Determine the (x, y) coordinate at the center of the cell enclosing the given text.  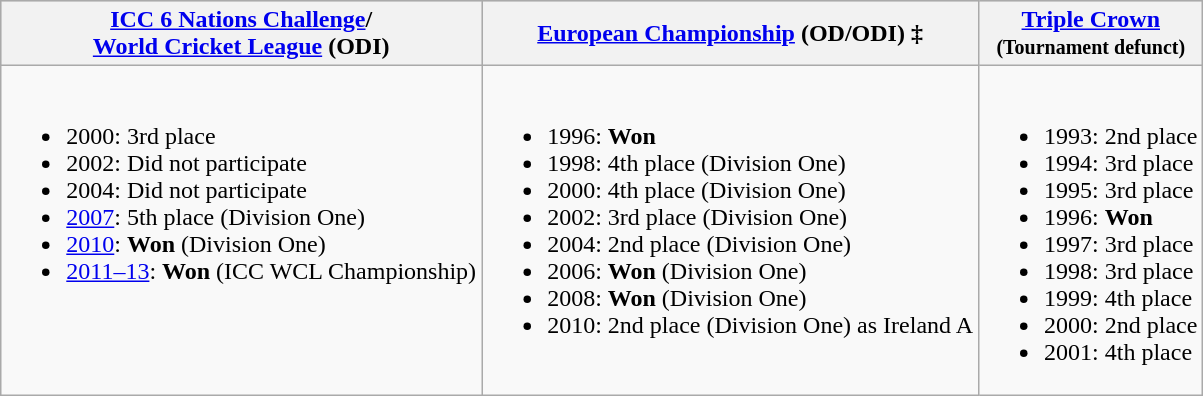
Triple Crown(Tournament defunct) (1091, 34)
1993: 2nd place1994: 3rd place1995: 3rd place1996: Won1997: 3rd place1998: 3rd place1999: 4th place2000: 2nd place2001: 4th place (1091, 230)
ICC 6 Nations Challenge/World Cricket League (ODI) (242, 34)
European Championship (OD/ODI) ‡ (730, 34)
